Return the (x, y) coordinate for the center point of the cell that contains the specified text.  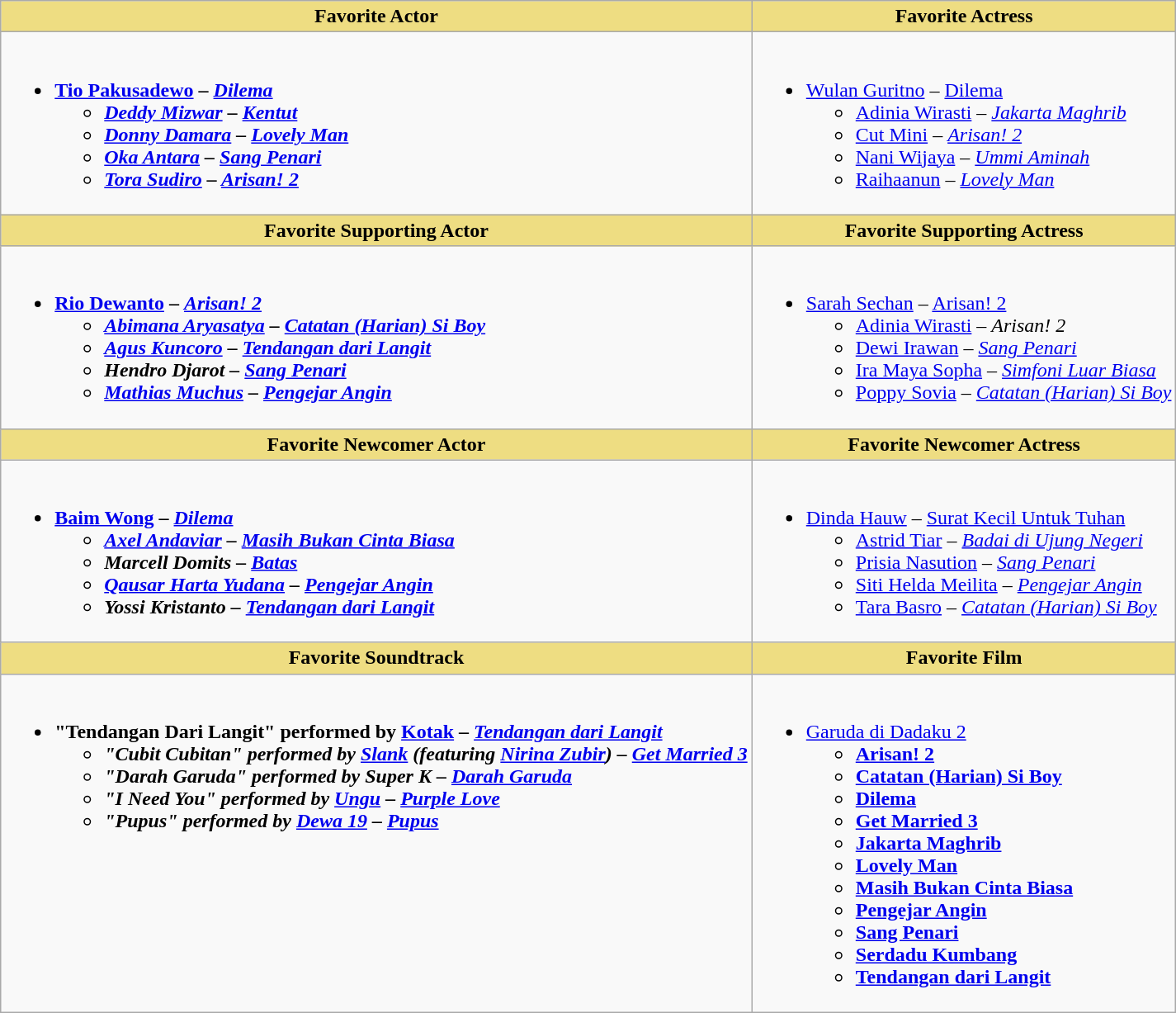
Favorite Newcomer Actor (376, 444)
Favorite Newcomer Actress (964, 444)
Favorite Actor (376, 17)
Favorite Actress (964, 17)
Wulan Guritno – DilemaAdinia Wirasti – Jakarta MaghribCut Mini – Arisan! 2Nani Wijaya – Ummi AminahRaihaanun – Lovely Man (964, 124)
Tio Pakusadewo – DilemaDeddy Mizwar – KentutDonny Damara – Lovely ManOka Antara – Sang PenariTora Sudiro – Arisan! 2 (376, 124)
Favorite Supporting Actress (964, 230)
Favorite Soundtrack (376, 658)
Favorite Supporting Actor (376, 230)
Sarah Sechan – Arisan! 2Adinia Wirasti – Arisan! 2Dewi Irawan – Sang PenariIra Maya Sopha – Simfoni Luar BiasaPoppy Sovia – Catatan (Harian) Si Boy (964, 337)
Favorite Film (964, 658)
